Capture the cell that displays the provided text and extract its (x, y) central coordinate. 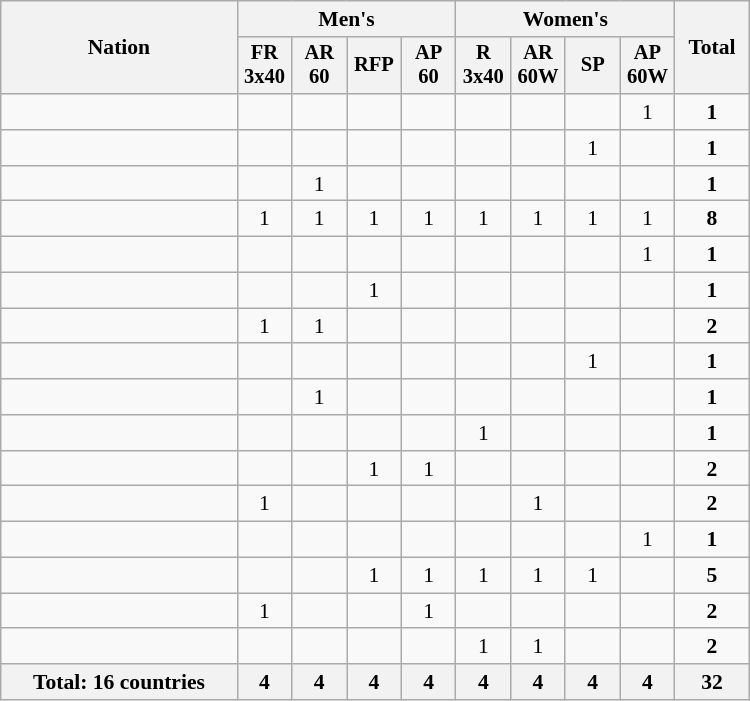
AR 60 (320, 66)
SP (592, 66)
32 (712, 682)
R 3x40 (484, 66)
Nation (119, 48)
AP 60 (428, 66)
AP 60W (648, 66)
Women's (566, 19)
5 (712, 576)
FR 3x40 (264, 66)
Total (712, 48)
Total: 16 countries (119, 682)
Men's (346, 19)
RFP (374, 66)
AR 60W (538, 66)
8 (712, 219)
